Scan for the cell matching the given text and deliver its (X, Y) coordinate at center. 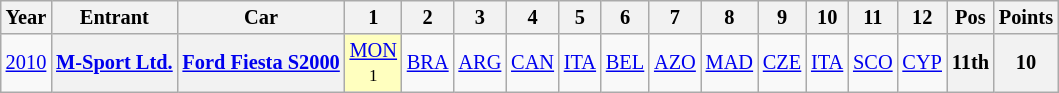
Points (1026, 17)
3 (480, 17)
MON1 (374, 63)
Car (262, 17)
Ford Fiesta S2000 (262, 63)
ARG (480, 63)
MAD (730, 63)
1 (374, 17)
CAN (532, 63)
4 (532, 17)
11 (872, 17)
CYP (922, 63)
2010 (26, 63)
BRA (428, 63)
6 (625, 17)
2 (428, 17)
Year (26, 17)
AZO (675, 63)
Entrant (114, 17)
8 (730, 17)
11th (970, 63)
7 (675, 17)
12 (922, 17)
5 (580, 17)
9 (782, 17)
CZE (782, 63)
SCO (872, 63)
Pos (970, 17)
M-Sport Ltd. (114, 63)
BEL (625, 63)
